Find where the given text appears and provide that cell's center as [x, y] coordinate. 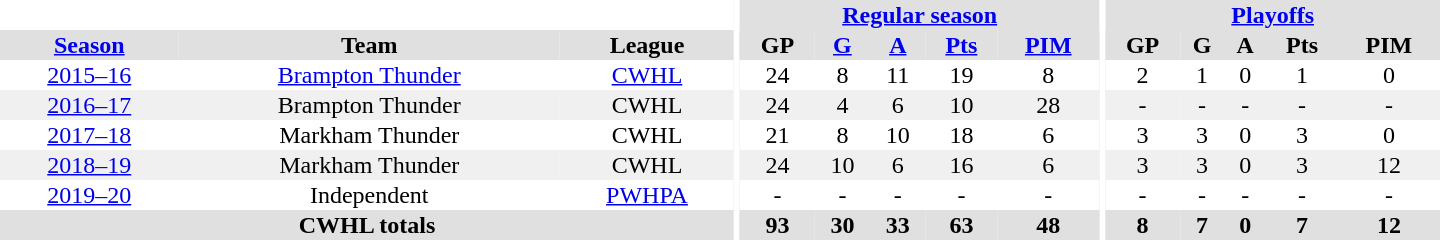
48 [1048, 225]
63 [962, 225]
2017–18 [90, 135]
Playoffs [1272, 15]
11 [898, 75]
93 [778, 225]
Season [90, 45]
30 [842, 225]
2019–20 [90, 195]
Independent [370, 195]
33 [898, 225]
2 [1142, 75]
2015–16 [90, 75]
21 [778, 135]
League [647, 45]
4 [842, 105]
CWHL totals [367, 225]
19 [962, 75]
18 [962, 135]
Regular season [920, 15]
2016–17 [90, 105]
PWHPA [647, 195]
16 [962, 165]
28 [1048, 105]
2018–19 [90, 165]
Team [370, 45]
